Pinpoint the cell where the given text exists, returning its (X, Y) midpoint coordinate. 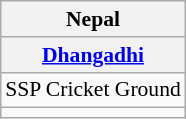
SSP Cricket Ground (93, 90)
Dhangadhi (93, 55)
Nepal (93, 19)
